Identify which cell holds the provided text, then report its [X, Y] central coordinate. 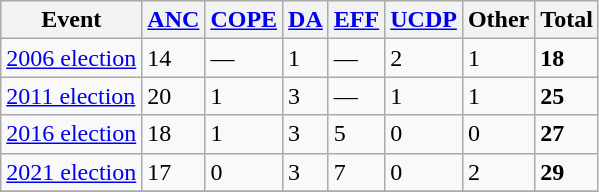
DA [306, 20]
ANC [174, 20]
25 [567, 96]
Event [72, 20]
Other [498, 20]
14 [174, 58]
Total [567, 20]
7 [356, 172]
COPE [244, 20]
EFF [356, 20]
29 [567, 172]
2021 election [72, 172]
5 [356, 134]
17 [174, 172]
2016 election [72, 134]
27 [567, 134]
UCDP [424, 20]
2006 election [72, 58]
2011 election [72, 96]
20 [174, 96]
